Identify which cell holds the provided text, then report its [x, y] central coordinate. 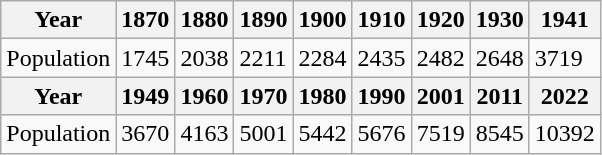
1980 [322, 96]
5442 [322, 134]
1890 [264, 20]
4163 [204, 134]
1970 [264, 96]
1949 [146, 96]
1900 [322, 20]
2038 [204, 58]
1910 [382, 20]
1920 [440, 20]
1880 [204, 20]
2001 [440, 96]
1745 [146, 58]
3670 [146, 134]
1960 [204, 96]
2011 [500, 96]
5676 [382, 134]
1990 [382, 96]
2482 [440, 58]
7519 [440, 134]
1870 [146, 20]
3719 [564, 58]
2284 [322, 58]
2648 [500, 58]
2022 [564, 96]
5001 [264, 134]
10392 [564, 134]
2435 [382, 58]
1941 [564, 20]
8545 [500, 134]
2211 [264, 58]
1930 [500, 20]
